For the text-containing cell, return its midpoint in (x, y) coordinate format. 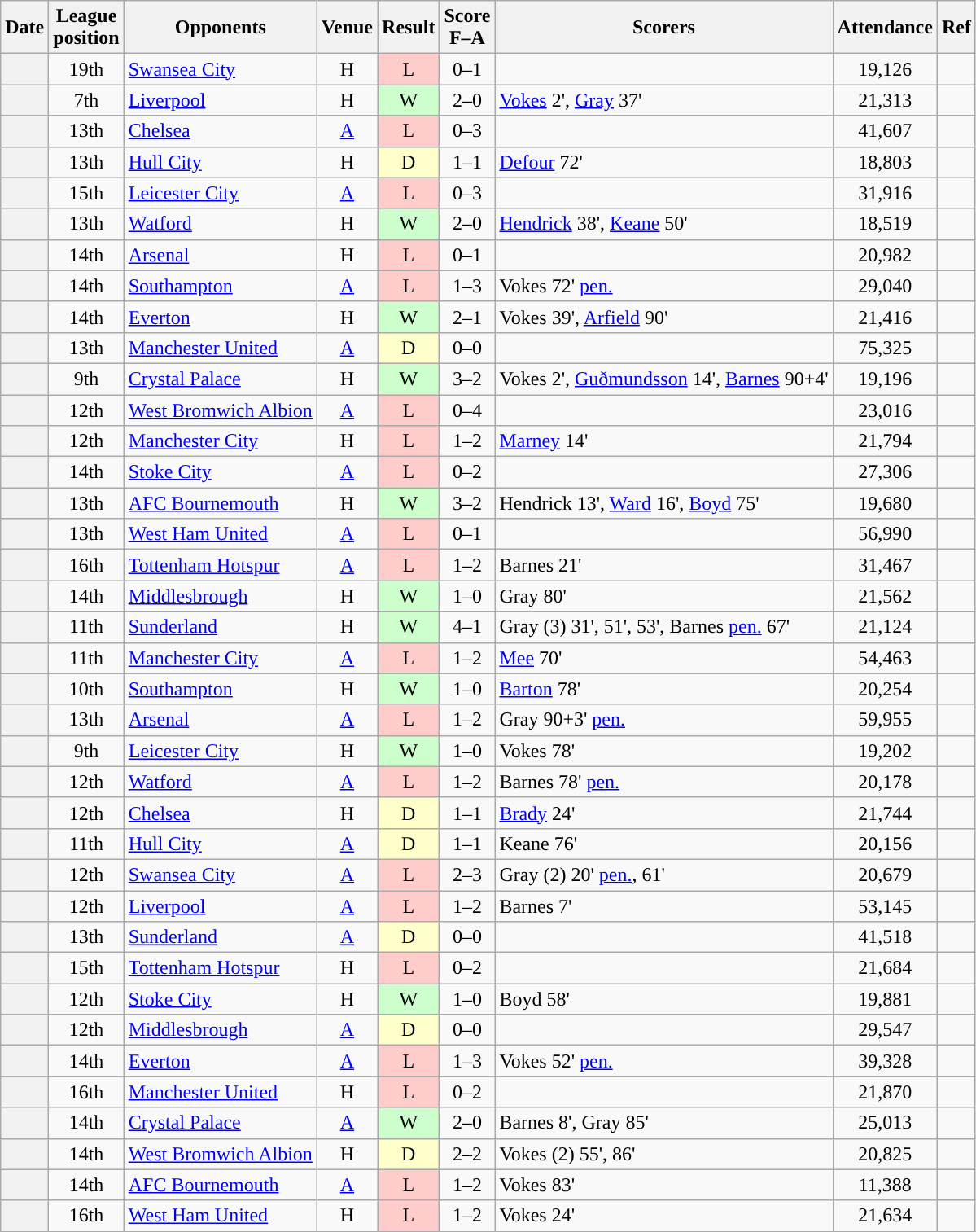
0–4 (467, 410)
19,126 (885, 69)
Scorers (664, 28)
19,202 (885, 751)
23,016 (885, 410)
ScoreF–A (467, 28)
59,955 (885, 720)
20,254 (885, 689)
19,196 (885, 379)
31,916 (885, 193)
21,794 (885, 441)
75,325 (885, 348)
Mee 70' (664, 658)
Result (409, 28)
Vokes 39', Arfield 90' (664, 317)
27,306 (885, 472)
Gray (2) 20' pen., 61' (664, 875)
19,680 (885, 503)
Vokes 78' (664, 751)
Barnes 8', Gray 85' (664, 1123)
10th (86, 689)
Leagueposition (86, 28)
29,040 (885, 286)
Hendrick 38', Keane 50' (664, 224)
Gray (3) 31', 51', 53', Barnes pen. 67' (664, 627)
20,178 (885, 782)
41,518 (885, 937)
21,684 (885, 968)
21,870 (885, 1092)
18,803 (885, 162)
Barton 78' (664, 689)
20,825 (885, 1154)
20,982 (885, 255)
56,990 (885, 534)
53,145 (885, 906)
4–1 (467, 627)
Vokes 24' (664, 1216)
Attendance (885, 28)
Vokes 2', Gray 37' (664, 100)
2–2 (467, 1154)
Gray 90+3' pen. (664, 720)
Date (24, 28)
Barnes 21' (664, 565)
Venue (347, 28)
21,634 (885, 1216)
Gray 80' (664, 596)
41,607 (885, 131)
Keane 76' (664, 844)
Hendrick 13', Ward 16', Boyd 75' (664, 503)
Vokes 83' (664, 1185)
54,463 (885, 658)
Vokes 52' pen. (664, 1061)
20,679 (885, 875)
Boyd 58' (664, 999)
Defour 72' (664, 162)
39,328 (885, 1061)
31,467 (885, 565)
18,519 (885, 224)
19th (86, 69)
19,881 (885, 999)
Opponents (220, 28)
Barnes 78' pen. (664, 782)
Vokes 2', Guðmundsson 14', Barnes 90+4' (664, 379)
21,562 (885, 596)
Marney 14' (664, 441)
20,156 (885, 844)
11,388 (885, 1185)
Brady 24' (664, 813)
21,744 (885, 813)
2–3 (467, 875)
2–1 (467, 317)
Vokes 72' pen. (664, 286)
21,124 (885, 627)
Vokes (2) 55', 86' (664, 1154)
21,416 (885, 317)
Ref (956, 28)
29,547 (885, 1030)
7th (86, 100)
25,013 (885, 1123)
21,313 (885, 100)
Barnes 7' (664, 906)
